From the cell containing the given text, extract its center point as [x, y] coordinate. 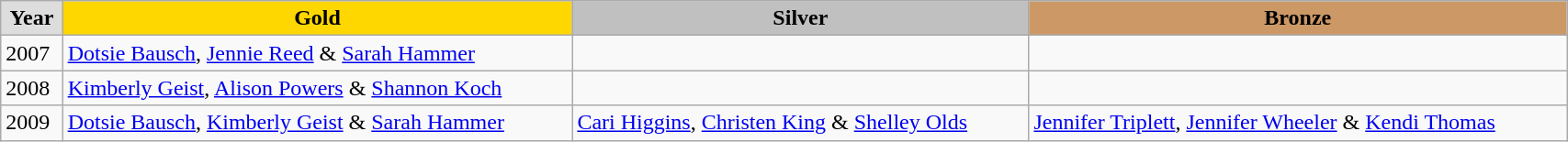
Kimberly Geist, Alison Powers & Shannon Koch [318, 88]
Cari Higgins, Christen King & Shelley Olds [801, 123]
2008 [31, 88]
Dotsie Bausch, Jennie Reed & Sarah Hammer [318, 53]
Dotsie Bausch, Kimberly Geist & Sarah Hammer [318, 123]
Silver [801, 18]
2009 [31, 123]
Bronze [1298, 18]
Year [31, 18]
2007 [31, 53]
Jennifer Triplett, Jennifer Wheeler & Kendi Thomas [1298, 123]
Gold [318, 18]
